Pinpoint the cell where the given text exists, returning its [X, Y] midpoint coordinate. 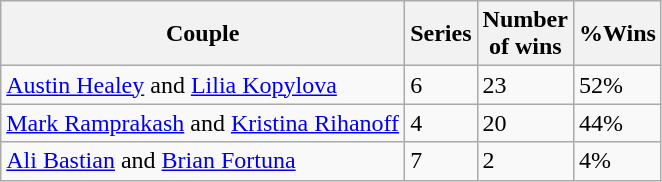
52% [617, 85]
23 [525, 85]
Numberof wins [525, 34]
%Wins [617, 34]
Series [441, 34]
Couple [203, 34]
Ali Bastian and Brian Fortuna [203, 161]
Austin Healey and Lilia Kopylova [203, 85]
6 [441, 85]
7 [441, 161]
2 [525, 161]
4 [441, 123]
44% [617, 123]
20 [525, 123]
4% [617, 161]
Mark Ramprakash and Kristina Rihanoff [203, 123]
